Determine the [X, Y] coordinate at the center of the cell enclosing the given text.  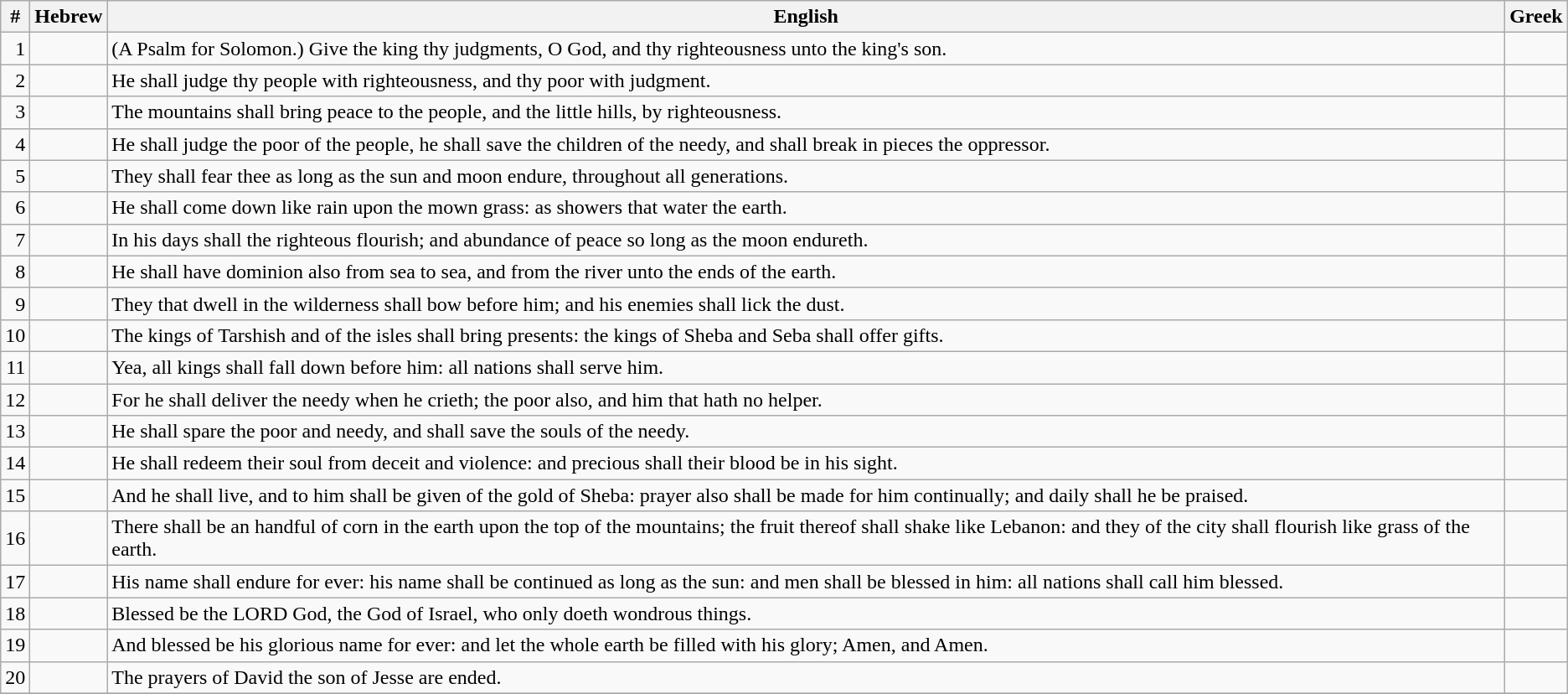
He shall come down like rain upon the mown grass: as showers that water the earth. [806, 208]
9 [15, 303]
8 [15, 272]
In his days shall the righteous flourish; and abundance of peace so long as the moon endureth. [806, 240]
And he shall live, and to him shall be given of the gold of Sheba: prayer also shall be made for him continually; and daily shall he be praised. [806, 495]
15 [15, 495]
Yea, all kings shall fall down before him: all nations shall serve him. [806, 367]
20 [15, 677]
7 [15, 240]
18 [15, 614]
5 [15, 176]
11 [15, 367]
He shall judge the poor of the people, he shall save the children of the needy, and shall break in pieces the oppressor. [806, 144]
He shall have dominion also from sea to sea, and from the river unto the ends of the earth. [806, 272]
10 [15, 335]
17 [15, 582]
The kings of Tarshish and of the isles shall bring presents: the kings of Sheba and Seba shall offer gifts. [806, 335]
6 [15, 208]
12 [15, 400]
13 [15, 432]
(A Psalm for Solomon.) Give the king thy judgments, O God, and thy righteousness unto the king's son. [806, 49]
The prayers of David the son of Jesse are ended. [806, 677]
For he shall deliver the needy when he crieth; the poor also, and him that hath no helper. [806, 400]
16 [15, 538]
The mountains shall bring peace to the people, and the little hills, by righteousness. [806, 112]
14 [15, 464]
# [15, 17]
2 [15, 80]
His name shall endure for ever: his name shall be continued as long as the sun: and men shall be blessed in him: all nations shall call him blessed. [806, 582]
4 [15, 144]
Blessed be the LORD God, the God of Israel, who only doeth wondrous things. [806, 614]
19 [15, 645]
3 [15, 112]
Hebrew [69, 17]
And blessed be his glorious name for ever: and let the whole earth be filled with his glory; Amen, and Amen. [806, 645]
1 [15, 49]
He shall redeem their soul from deceit and violence: and precious shall their blood be in his sight. [806, 464]
Greek [1536, 17]
They that dwell in the wilderness shall bow before him; and his enemies shall lick the dust. [806, 303]
English [806, 17]
He shall judge thy people with righteousness, and thy poor with judgment. [806, 80]
They shall fear thee as long as the sun and moon endure, throughout all generations. [806, 176]
He shall spare the poor and needy, and shall save the souls of the needy. [806, 432]
